Determine the [X, Y] coordinate at the center of the cell enclosing the given text.  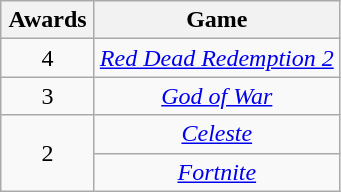
Game [216, 20]
Awards [48, 20]
2 [48, 153]
4 [48, 58]
Celeste [216, 134]
God of War [216, 96]
Red Dead Redemption 2 [216, 58]
3 [48, 96]
Fortnite [216, 172]
